Capture the cell that displays the provided text and extract its (X, Y) central coordinate. 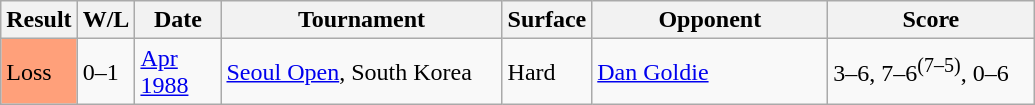
Hard (547, 72)
Apr 1988 (178, 72)
Score (931, 20)
Loss (39, 72)
Surface (547, 20)
Tournament (362, 20)
Result (39, 20)
Opponent (710, 20)
Dan Goldie (710, 72)
0–1 (106, 72)
W/L (106, 20)
Date (178, 20)
Seoul Open, South Korea (362, 72)
3–6, 7–6(7–5), 0–6 (931, 72)
